Scan for the cell matching the given text and deliver its (x, y) coordinate at center. 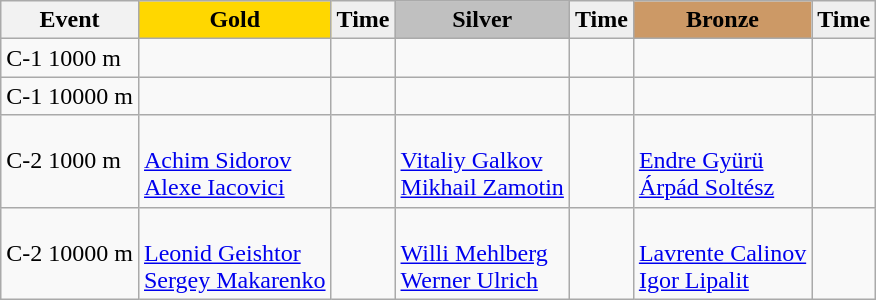
Leonid GeishtorSergey Makarenko (234, 253)
C-2 10000 m (70, 253)
Vitaliy GalkovMikhail Zamotin (482, 161)
Silver (482, 20)
Achim SidorovAlexe Iacovici (234, 161)
C-1 10000 m (70, 96)
Bronze (722, 20)
Gold (234, 20)
Endre GyürüÁrpád Soltész (722, 161)
C-2 1000 m (70, 161)
Willi MehlbergWerner Ulrich (482, 253)
Event (70, 20)
C-1 1000 m (70, 58)
Lavrente CalinovIgor Lipalit (722, 253)
